Extract the [x, y] coordinate from the center of the cell holding the provided text.  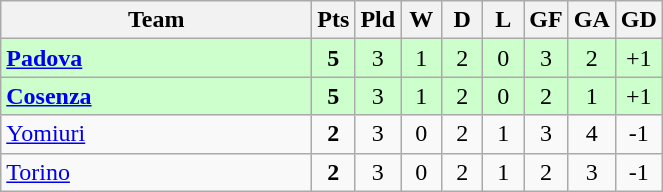
4 [592, 134]
D [462, 20]
Pts [334, 20]
Pld [378, 20]
Torino [156, 172]
Yomiuri [156, 134]
Team [156, 20]
Cosenza [156, 96]
GD [638, 20]
GA [592, 20]
W [422, 20]
Padova [156, 58]
GF [546, 20]
L [504, 20]
